Pinpoint the cell where the given text exists, returning its (x, y) midpoint coordinate. 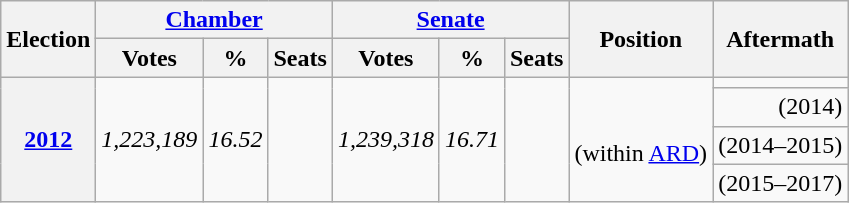
1,223,189 (150, 140)
(within ARD) (641, 140)
(2014–2015) (780, 145)
2012 (48, 140)
(2014) (780, 107)
16.52 (236, 140)
1,239,318 (386, 140)
Position (641, 39)
Election (48, 39)
Aftermath (780, 39)
16.71 (472, 140)
Chamber (214, 20)
Senate (450, 20)
(2015–2017) (780, 183)
